Provide the (x, y) coordinate of the cell's center where the given text is located.  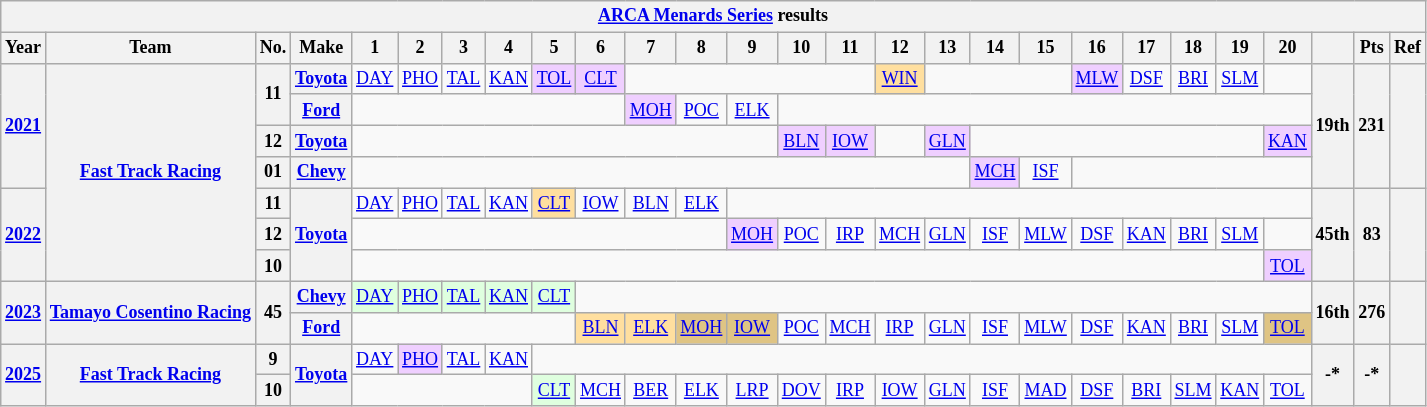
ARCA Menards Series results (713, 16)
8 (702, 48)
BER (650, 390)
14 (995, 48)
19th (1332, 126)
17 (1146, 48)
2025 (24, 375)
3 (463, 48)
WIN (900, 78)
2021 (24, 126)
45 (272, 312)
Year (24, 48)
231 (1372, 126)
2 (420, 48)
2023 (24, 312)
2022 (24, 235)
16th (1332, 312)
No. (272, 48)
83 (1372, 235)
4 (509, 48)
5 (554, 48)
16 (1096, 48)
MAD (1046, 390)
01 (272, 172)
DOV (801, 390)
LRP (752, 390)
Team (150, 48)
6 (601, 48)
276 (1372, 312)
13 (947, 48)
15 (1046, 48)
18 (1193, 48)
7 (650, 48)
Pts (1372, 48)
Tamayo Cosentino Racing (150, 312)
20 (1288, 48)
19 (1240, 48)
1 (375, 48)
Ref (1408, 48)
Make (322, 48)
45th (1332, 235)
